Identify which cell holds the provided text, then report its (x, y) central coordinate. 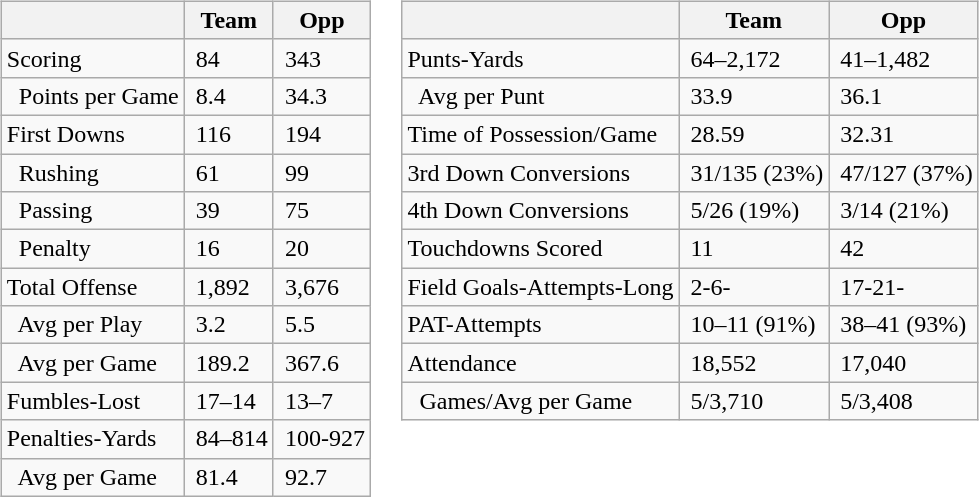
31/135 (23%) (754, 173)
Penalties-Yards (92, 439)
8.4 (228, 96)
Touchdowns Scored (540, 249)
Punts-Yards (540, 58)
3rd Down Conversions (540, 173)
2-6- (754, 287)
16 (228, 249)
75 (322, 211)
Penalty (92, 249)
Scoring (92, 58)
116 (228, 134)
64–2,172 (754, 58)
5.5 (322, 325)
92.7 (322, 477)
84 (228, 58)
84–814 (228, 439)
36.1 (904, 96)
81.4 (228, 477)
5/3,710 (754, 401)
61 (228, 173)
Time of Possession/Game (540, 134)
Field Goals-Attempts-Long (540, 287)
Total Offense (92, 287)
Games/Avg per Game (540, 401)
189.2 (228, 363)
4th Down Conversions (540, 211)
Avg per Play (92, 325)
First Downs (92, 134)
3/14 (21%) (904, 211)
Points per Game (92, 96)
28.59 (754, 134)
41–1,482 (904, 58)
39 (228, 211)
Passing (92, 211)
47/127 (37%) (904, 173)
PAT-Attempts (540, 325)
11 (754, 249)
17-21- (904, 287)
20 (322, 249)
10–11 (91%) (754, 325)
100-927 (322, 439)
17–14 (228, 401)
5/26 (19%) (754, 211)
42 (904, 249)
5/3,408 (904, 401)
3,676 (322, 287)
32.31 (904, 134)
343 (322, 58)
34.3 (322, 96)
Avg per Punt (540, 96)
17,040 (904, 363)
1,892 (228, 287)
38–41 (93%) (904, 325)
99 (322, 173)
194 (322, 134)
Rushing (92, 173)
Fumbles-Lost (92, 401)
Attendance (540, 363)
18,552 (754, 363)
3.2 (228, 325)
13–7 (322, 401)
33.9 (754, 96)
367.6 (322, 363)
